Scan for the cell matching the given text and deliver its (X, Y) coordinate at center. 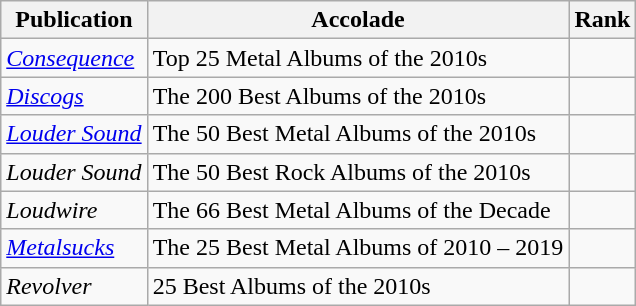
Top 25 Metal Albums of the 2010s (358, 58)
Consequence (74, 58)
Accolade (358, 20)
The 66 Best Metal Albums of the Decade (358, 210)
Metalsucks (74, 248)
The 200 Best Albums of the 2010s (358, 96)
The 50 Best Rock Albums of the 2010s (358, 172)
Discogs (74, 96)
Rank (602, 20)
The 25 Best Metal Albums of 2010 – 2019 (358, 248)
Publication (74, 20)
Loudwire (74, 210)
25 Best Albums of the 2010s (358, 286)
Revolver (74, 286)
The 50 Best Metal Albums of the 2010s (358, 134)
